Scan for the cell matching the given text and deliver its [X, Y] coordinate at center. 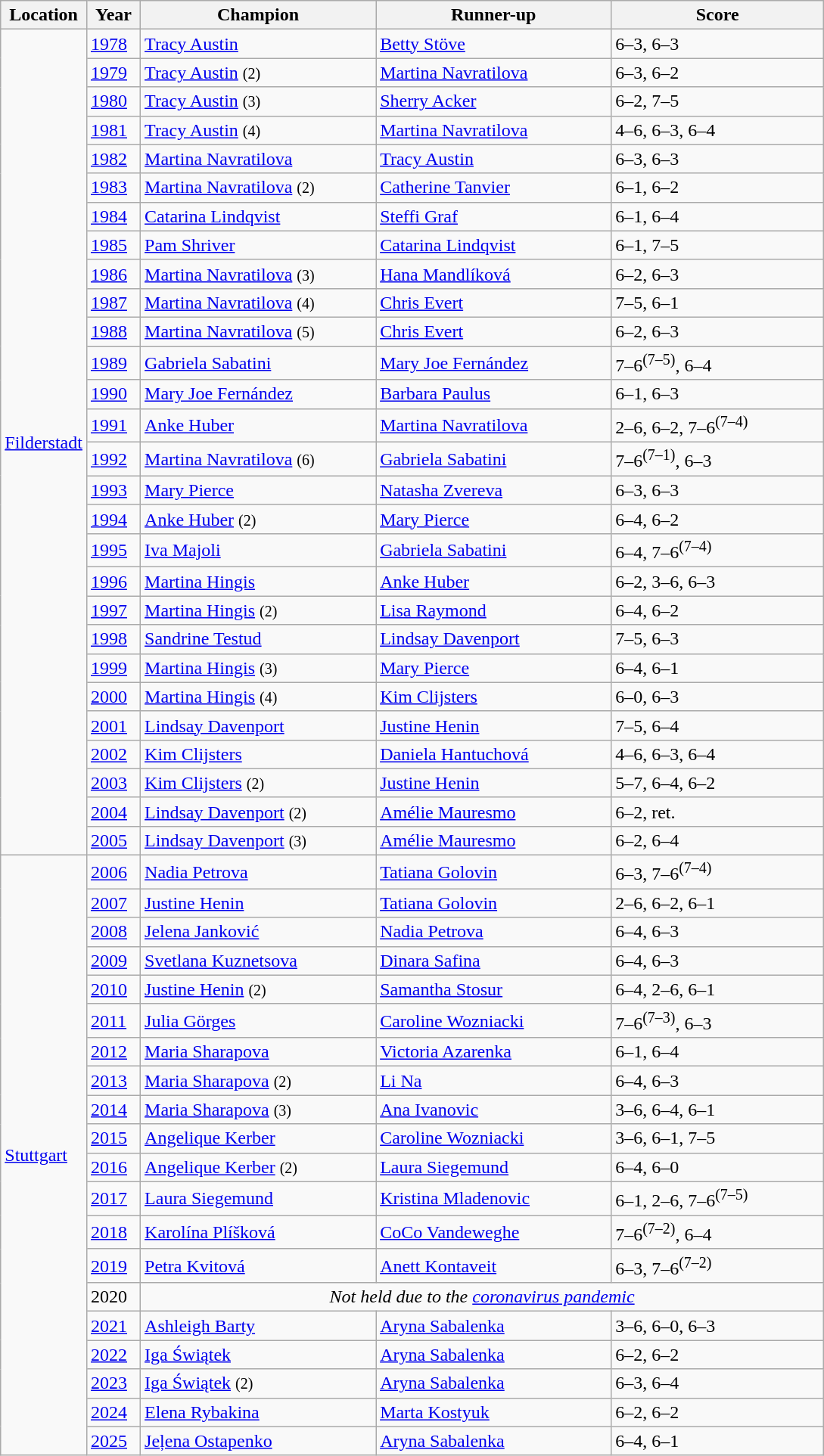
Maria Sharapova (3) [259, 1110]
3–6, 6–1, 7–5 [717, 1138]
1991 [113, 425]
2000 [113, 697]
2007 [113, 903]
7–5, 6–1 [717, 303]
Ana Ivanovic [493, 1110]
Stuttgart [44, 1156]
1993 [113, 490]
Daniela Hantuchová [493, 754]
Elena Rybakina [259, 1412]
Martina Navratilova (6) [259, 460]
7–6(7–3), 6–3 [717, 1021]
2023 [113, 1383]
1985 [113, 245]
Tracy Austin (4) [259, 130]
Score [717, 15]
6–4, 2–6, 6–1 [717, 989]
1999 [113, 668]
Kristina Mladenovic [493, 1198]
6–1, 6–3 [717, 394]
Maria Sharapova [259, 1052]
Martina Navratilova (3) [259, 274]
Svetlana Kuznetsova [259, 961]
6–1, 6–2 [717, 188]
2–6, 6–2, 7–6(7–4) [717, 425]
6–2, ret. [717, 812]
5–7, 6–4, 6–2 [717, 783]
Natasha Zvereva [493, 490]
2009 [113, 961]
6–1, 2–6, 7–6(7–5) [717, 1198]
Sherry Acker [493, 101]
Angelique Kerber (2) [259, 1167]
Martina Navratilova (4) [259, 303]
Martina Hingis (2) [259, 610]
Tracy Austin (3) [259, 101]
Betty Stöve [493, 44]
CoCo Vandeweghe [493, 1233]
Victoria Azarenka [493, 1052]
2006 [113, 873]
Justine Henin (2) [259, 989]
2005 [113, 840]
6–4, 7–6(7–4) [717, 551]
7–6(7–2), 6–4 [717, 1233]
1992 [113, 460]
Marta Kostyuk [493, 1412]
2025 [113, 1441]
1984 [113, 216]
Iva Majoli [259, 551]
3–6, 6–4, 6–1 [717, 1110]
Barbara Paulus [493, 394]
2024 [113, 1412]
Maria Sharapova (2) [259, 1081]
2010 [113, 989]
Not held due to the coronavirus pandemic [483, 1297]
7–5, 6–3 [717, 639]
7–6(7–5), 6–4 [717, 363]
2001 [113, 725]
2015 [113, 1138]
Lindsay Davenport (2) [259, 812]
2003 [113, 783]
6–3, 7–6(7–2) [717, 1266]
Ashleigh Barty [259, 1326]
1994 [113, 519]
Martina Navratilova (2) [259, 188]
Sandrine Testud [259, 639]
Tracy Austin (2) [259, 73]
Angelique Kerber [259, 1138]
Karolína Plíšková [259, 1233]
Iga Świątek [259, 1355]
2011 [113, 1021]
2013 [113, 1081]
Kim Clijsters (2) [259, 783]
2016 [113, 1167]
1995 [113, 551]
Runner-up [493, 15]
2018 [113, 1233]
1988 [113, 331]
Champion [259, 15]
2020 [113, 1297]
7–5, 6–4 [717, 725]
Anke Huber (2) [259, 519]
2022 [113, 1355]
Location [44, 15]
6–2, 6–4 [717, 840]
2008 [113, 932]
Samantha Stosur [493, 989]
Jeļena Ostapenko [259, 1441]
Catherine Tanvier [493, 188]
1997 [113, 610]
Julia Görges [259, 1021]
1981 [113, 130]
1996 [113, 582]
6–1, 7–5 [717, 245]
Hana Mandlíková [493, 274]
2012 [113, 1052]
Anett Kontaveit [493, 1266]
Pam Shriver [259, 245]
Martina Hingis [259, 582]
2021 [113, 1326]
Year [113, 15]
2017 [113, 1198]
6–3, 6–4 [717, 1383]
Jelena Janković [259, 932]
Steffi Graf [493, 216]
Li Na [493, 1081]
Filderstadt [44, 442]
Lisa Raymond [493, 610]
6–2, 3–6, 6–3 [717, 582]
1998 [113, 639]
1980 [113, 101]
1987 [113, 303]
1978 [113, 44]
6–3, 6–2 [717, 73]
6–0, 6–3 [717, 697]
1983 [113, 188]
Iga Świątek (2) [259, 1383]
Lindsay Davenport (3) [259, 840]
1989 [113, 363]
1979 [113, 73]
1986 [113, 274]
Martina Hingis (4) [259, 697]
2014 [113, 1110]
6–2, 7–5 [717, 101]
1990 [113, 394]
Martina Hingis (3) [259, 668]
Dinara Safina [493, 961]
2002 [113, 754]
Petra Kvitová [259, 1266]
3–6, 6–0, 6–3 [717, 1326]
6–4, 6–0 [717, 1167]
7–6(7–1), 6–3 [717, 460]
2019 [113, 1266]
2004 [113, 812]
2–6, 6–2, 6–1 [717, 903]
1982 [113, 159]
Martina Navratilova (5) [259, 331]
6–3, 7–6(7–4) [717, 873]
